Pinpoint the cell where the given text exists, returning its [x, y] midpoint coordinate. 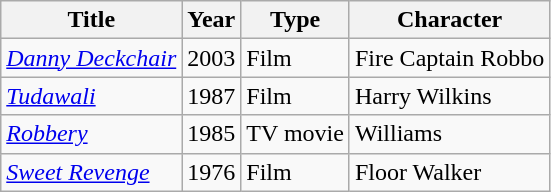
Williams [449, 134]
Robbery [92, 134]
1985 [212, 134]
1976 [212, 172]
Title [92, 20]
Year [212, 20]
TV movie [296, 134]
Tudawali [92, 96]
Fire Captain Robbo [449, 58]
Harry Wilkins [449, 96]
1987 [212, 96]
Type [296, 20]
2003 [212, 58]
Character [449, 20]
Floor Walker [449, 172]
Sweet Revenge [92, 172]
Danny Deckchair [92, 58]
